Return the (x, y) coordinate for the center point of the cell that contains the specified text.  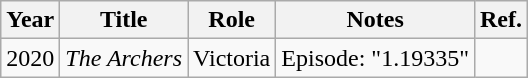
Notes (376, 20)
Episode: "1.19335" (376, 58)
Year (30, 20)
Victoria (232, 58)
Title (124, 20)
Role (232, 20)
Ref. (500, 20)
2020 (30, 58)
The Archers (124, 58)
